Scan for the cell matching the given text and deliver its (x, y) coordinate at center. 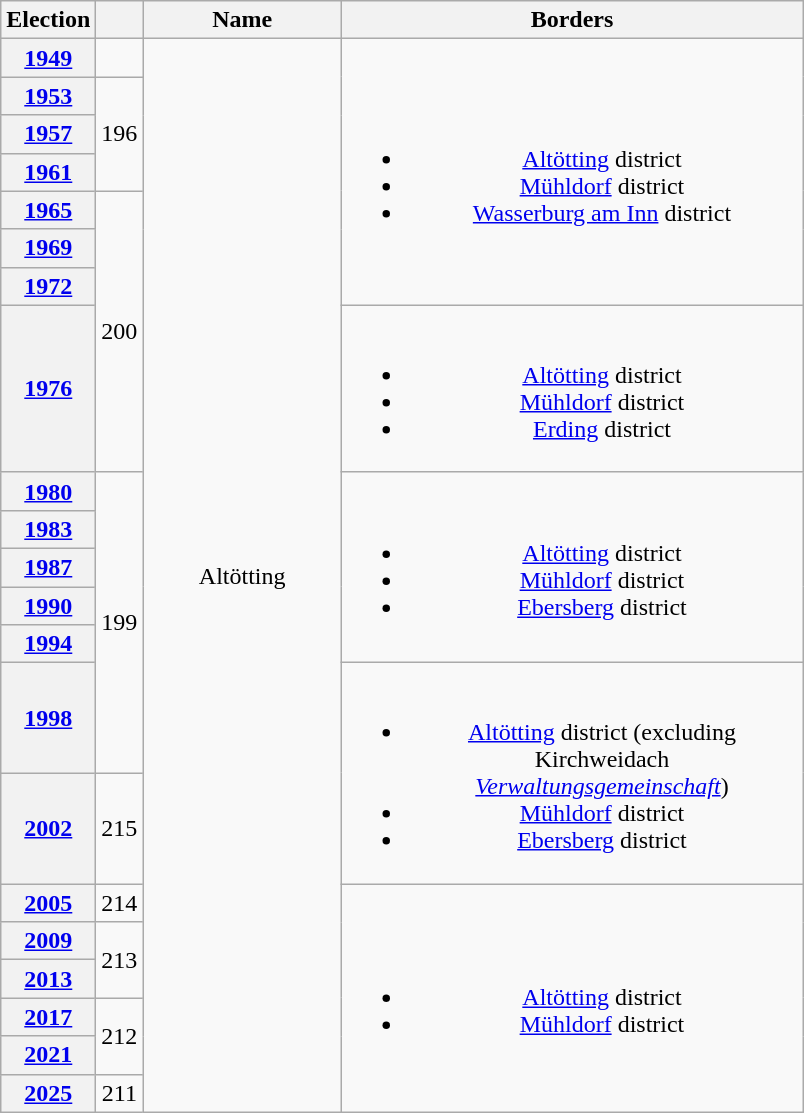
1953 (48, 96)
1976 (48, 388)
212 (120, 1036)
Altötting districtMühldorf districtEbersberg district (572, 567)
1949 (48, 58)
Borders (572, 20)
1990 (48, 605)
199 (120, 622)
2005 (48, 903)
2017 (48, 1017)
1961 (48, 172)
2002 (48, 828)
215 (120, 828)
Altötting districtMühldorf districtWasserburg am Inn district (572, 172)
200 (120, 332)
211 (120, 1093)
1965 (48, 210)
1969 (48, 248)
213 (120, 960)
2021 (48, 1055)
1994 (48, 644)
1980 (48, 491)
1987 (48, 567)
1998 (48, 718)
Name (242, 20)
Altötting districtMühldorf districtErding district (572, 388)
196 (120, 134)
1972 (48, 286)
Altötting districtMühldorf district (572, 998)
Altötting (242, 576)
1983 (48, 529)
2009 (48, 941)
Altötting district (excluding Kirchweidach Verwaltungsgemeinschaft)Mühldorf districtEbersberg district (572, 774)
Election (48, 20)
214 (120, 903)
2013 (48, 979)
2025 (48, 1093)
1957 (48, 134)
